From the cell containing the given text, extract its center point as [X, Y] coordinate. 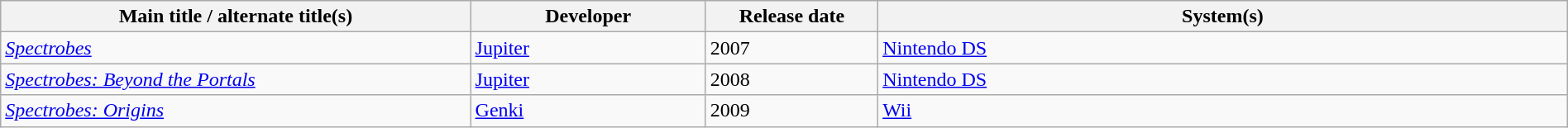
Release date [791, 17]
2007 [791, 48]
Spectrobes: Beyond the Portals [236, 79]
Genki [588, 111]
2009 [791, 111]
Spectrobes: Origins [236, 111]
Wii [1223, 111]
Main title / alternate title(s) [236, 17]
2008 [791, 79]
Spectrobes [236, 48]
System(s) [1223, 17]
Developer [588, 17]
